From the cell containing the given text, extract its center point as (x, y) coordinate. 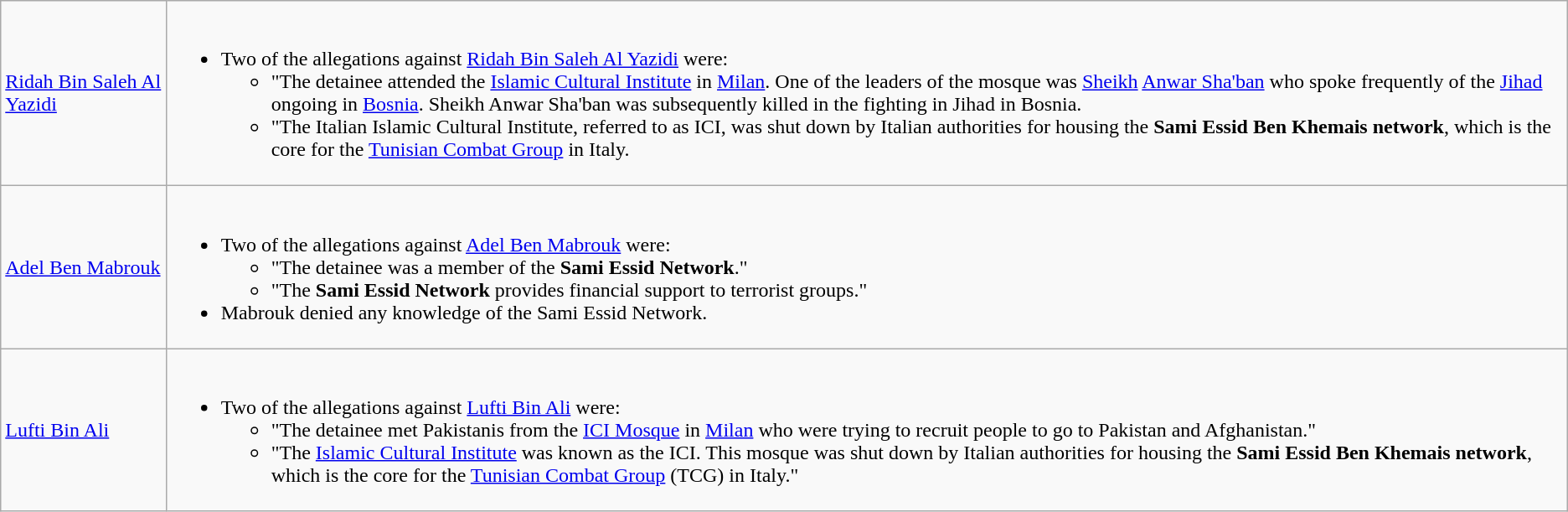
Lufti Bin Ali (84, 430)
Adel Ben Mabrouk (84, 267)
Ridah Bin Saleh Al Yazidi (84, 94)
